Locate the cell with the specified text and output its [x, y] center coordinate. 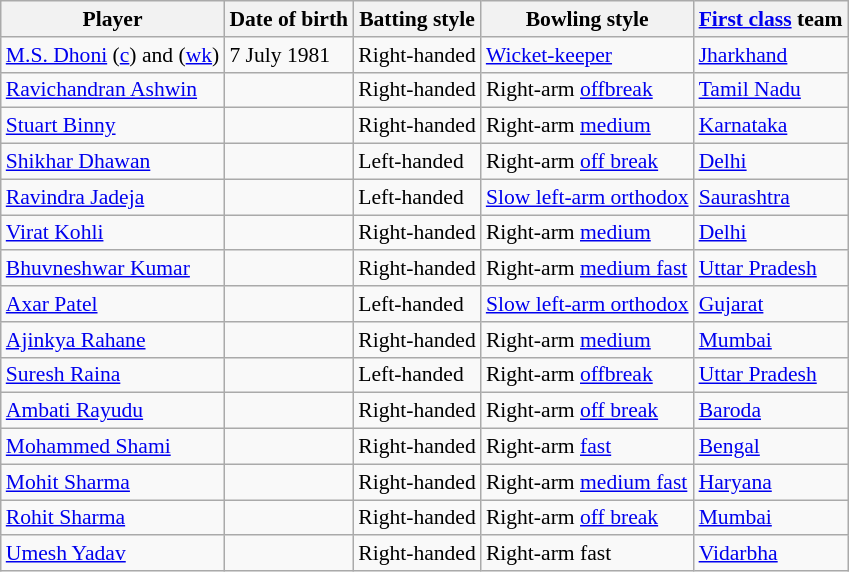
M.S. Dhoni (c) and (wk) [113, 55]
Ravindra Jadeja [113, 197]
Shikhar Dhawan [113, 162]
Player [113, 19]
Wicket-keeper [588, 55]
Rohit Sharma [113, 518]
Ravichandran Ashwin [113, 90]
Gujarat [771, 304]
Mohit Sharma [113, 482]
Batting style [417, 19]
Saurashtra [771, 197]
Karnataka [771, 126]
Bowling style [588, 19]
Ajinkya Rahane [113, 340]
Bengal [771, 447]
Umesh Yadav [113, 554]
Axar Patel [113, 304]
First class team [771, 19]
Vidarbha [771, 554]
Suresh Raina [113, 375]
Virat Kohli [113, 233]
Date of birth [288, 19]
Ambati Rayudu [113, 411]
7 July 1981 [288, 55]
Mohammed Shami [113, 447]
Haryana [771, 482]
Baroda [771, 411]
Tamil Nadu [771, 90]
Stuart Binny [113, 126]
Jharkhand [771, 55]
Bhuvneshwar Kumar [113, 269]
